Detect which cell encompasses the target text, then output its [X, Y] center coordinate. 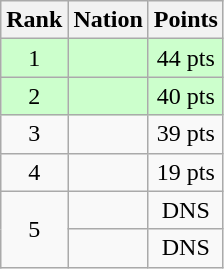
2 [34, 96]
4 [34, 172]
Rank [34, 20]
39 pts [186, 134]
1 [34, 58]
40 pts [186, 96]
19 pts [186, 172]
5 [34, 229]
44 pts [186, 58]
Points [186, 20]
Nation [108, 20]
3 [34, 134]
